Find where the given text appears and provide that cell's center as (X, Y) coordinate. 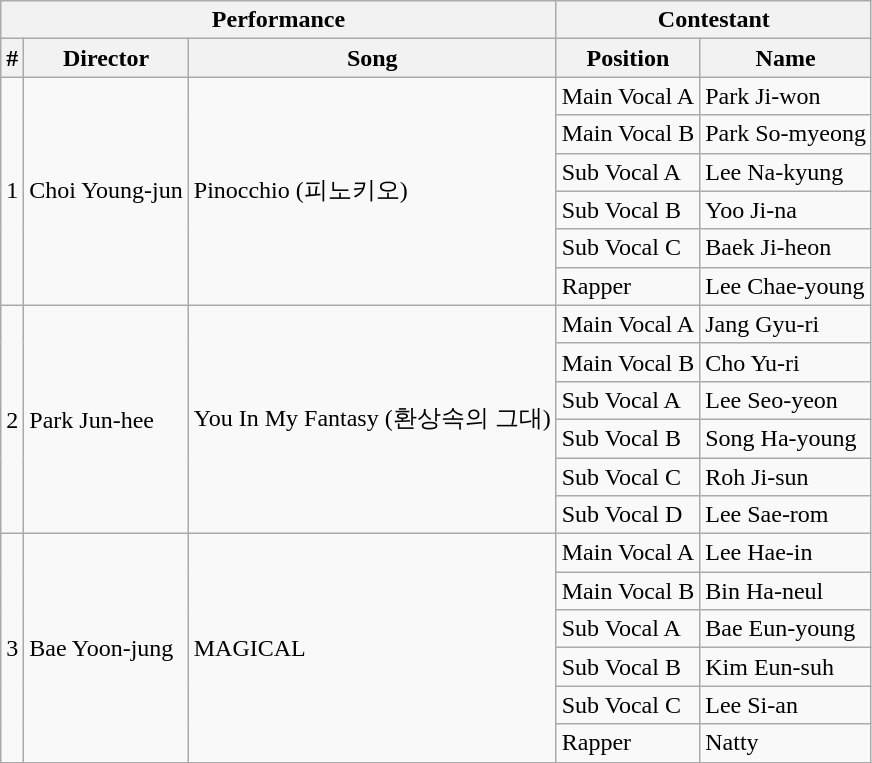
Lee Seo-yeon (786, 400)
Park Ji-won (786, 96)
Pinocchio (피노키오) (372, 191)
Bin Ha-neul (786, 591)
MAGICAL (372, 648)
Cho Yu-ri (786, 362)
Lee Na-kyung (786, 172)
Baek Ji-heon (786, 248)
Park Jun-hee (106, 419)
Park So-myeong (786, 134)
You In My Fantasy (환상속의 그대) (372, 419)
1 (12, 191)
Director (106, 58)
Lee Chae-young (786, 286)
Song (372, 58)
Position (628, 58)
2 (12, 419)
Roh Ji-sun (786, 477)
Yoo Ji-na (786, 210)
Lee Sae-rom (786, 515)
Jang Gyu-ri (786, 324)
Name (786, 58)
Natty (786, 743)
3 (12, 648)
Lee Hae-in (786, 553)
Lee Si-an (786, 705)
Performance (278, 20)
Contestant (714, 20)
Sub Vocal D (628, 515)
# (12, 58)
Bae Eun-young (786, 629)
Bae Yoon-jung (106, 648)
Choi Young-jun (106, 191)
Kim Eun-suh (786, 667)
Song Ha-young (786, 438)
